Search for the cell housing the specified text and yield its [X, Y] center coordinate. 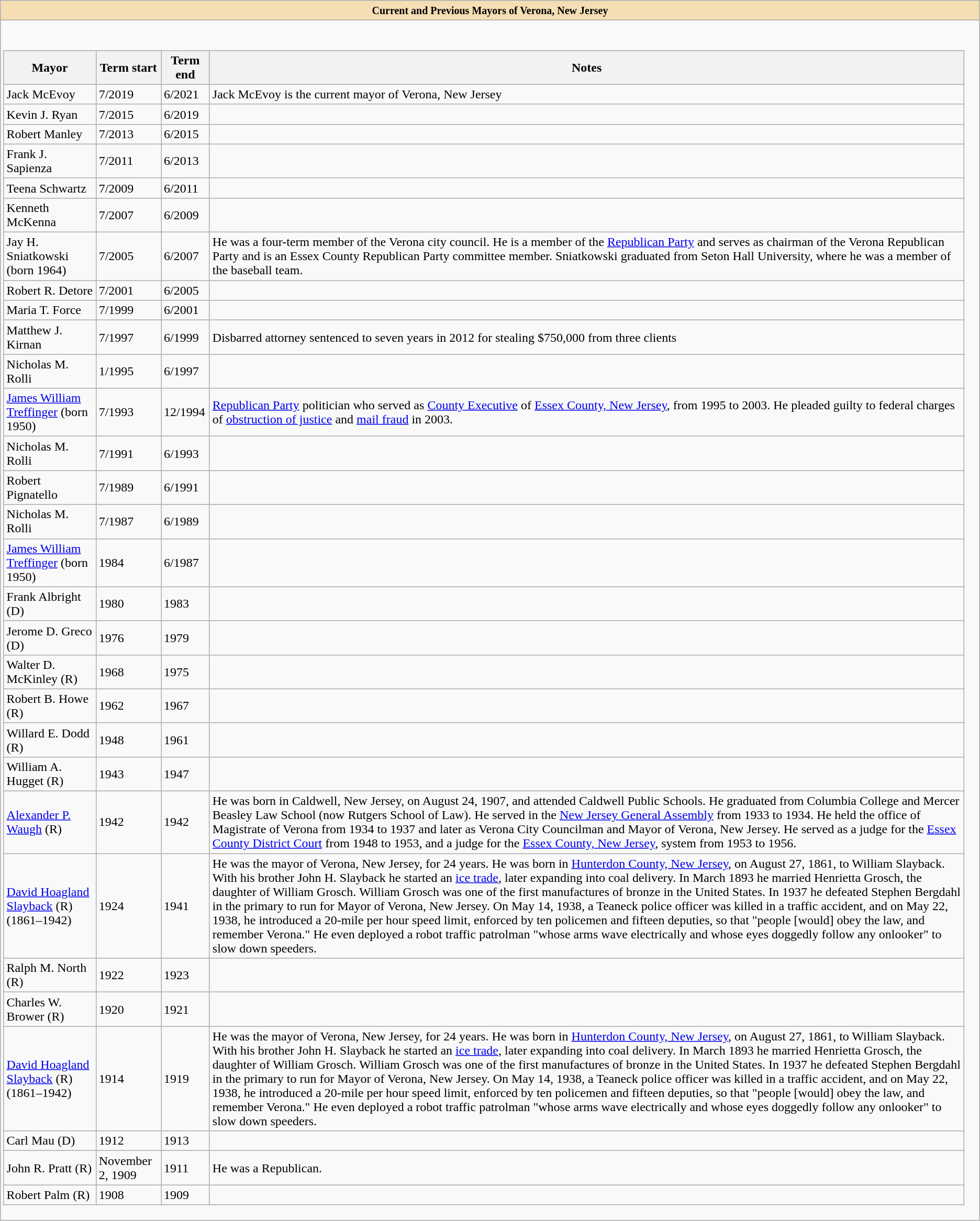
6/2013 [185, 161]
1/1995 [128, 372]
John R. Pratt (R) [50, 1168]
1979 [185, 637]
7/1989 [128, 488]
6/2005 [185, 290]
7/2007 [128, 215]
Matthew J. Kirnan [50, 337]
Carl Mau (D) [50, 1141]
November 2, 1909 [128, 1168]
1941 [185, 906]
1908 [128, 1195]
Jay H. Sniatkowski (born 1964) [50, 256]
Term end [185, 67]
Robert Pignatello [50, 488]
6/1987 [185, 563]
Robert Manley [50, 134]
Disbarred attorney sentenced to seven years in 2012 for stealing $750,000 from three clients [586, 337]
7/2015 [128, 114]
12/1994 [185, 412]
6/2015 [185, 134]
Frank Albright (D) [50, 604]
6/1997 [185, 372]
1912 [128, 1141]
1919 [185, 1079]
7/2009 [128, 188]
6/2021 [185, 94]
1967 [185, 705]
1984 [128, 563]
Frank J. Sapienza [50, 161]
Alexander P. Waugh (R) [50, 823]
1947 [185, 774]
Charles W. Brower (R) [50, 1009]
7/1991 [128, 453]
Robert Palm (R) [50, 1195]
Robert R. Detore [50, 290]
1924 [128, 906]
7/1993 [128, 412]
Robert B. Howe (R) [50, 705]
Maria T. Force [50, 310]
Jack McEvoy is the current mayor of Verona, New Jersey [586, 94]
1975 [185, 672]
7/2019 [128, 94]
6/1989 [185, 521]
7/1997 [128, 337]
Ralph M. North (R) [50, 976]
1983 [185, 604]
Jerome D. Greco (D) [50, 637]
6/2019 [185, 114]
Kenneth McKenna [50, 215]
1921 [185, 1009]
Mayor [50, 67]
6/1993 [185, 453]
1948 [128, 740]
7/1999 [128, 310]
1922 [128, 976]
1980 [128, 604]
1968 [128, 672]
7/2001 [128, 290]
1943 [128, 774]
He was a Republican. [586, 1168]
7/2011 [128, 161]
Kevin J. Ryan [50, 114]
1911 [185, 1168]
Term start [128, 67]
6/1999 [185, 337]
6/2007 [185, 256]
6/2009 [185, 215]
6/2011 [185, 188]
6/1991 [185, 488]
Jack McEvoy [50, 94]
7/2005 [128, 256]
Notes [586, 67]
7/1987 [128, 521]
1962 [128, 705]
6/2001 [185, 310]
1913 [185, 1141]
7/2013 [128, 134]
1976 [128, 637]
Teena Schwartz [50, 188]
Current and Previous Mayors of Verona, New Jersey [490, 10]
1923 [185, 976]
1961 [185, 740]
1909 [185, 1195]
William A. Hugget (R) [50, 774]
Willard E. Dodd (R) [50, 740]
Walter D. McKinley (R) [50, 672]
1914 [128, 1079]
1920 [128, 1009]
